Find where the given text appears and provide that cell's center as (x, y) coordinate. 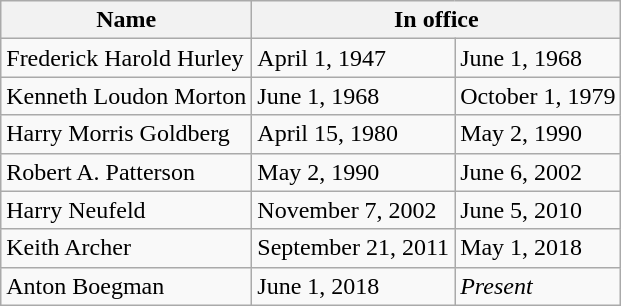
Name (126, 20)
June 1, 2018 (354, 286)
November 7, 2002 (354, 210)
Kenneth Loudon Morton (126, 96)
June 6, 2002 (538, 172)
June 5, 2010 (538, 210)
May 1, 2018 (538, 248)
Present (538, 286)
Harry Morris Goldberg (126, 134)
September 21, 2011 (354, 248)
Robert A. Patterson (126, 172)
Anton Boegman (126, 286)
October 1, 1979 (538, 96)
April 1, 1947 (354, 58)
Frederick Harold Hurley (126, 58)
Harry Neufeld (126, 210)
Keith Archer (126, 248)
April 15, 1980 (354, 134)
In office (436, 20)
